From the cell containing the given text, extract its center point as (X, Y) coordinate. 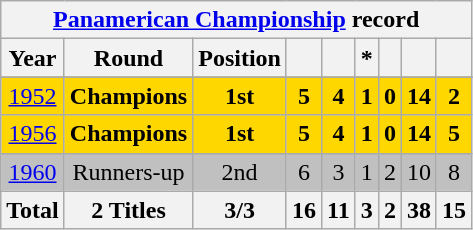
Year (33, 58)
15 (454, 210)
Runners-up (128, 172)
1960 (33, 172)
16 (304, 210)
11 (339, 210)
1956 (33, 134)
38 (418, 210)
Panamerican Championship record (236, 20)
8 (454, 172)
6 (304, 172)
2 Titles (128, 210)
* (366, 58)
10 (418, 172)
2nd (240, 172)
3/3 (240, 210)
Total (33, 210)
Position (240, 58)
Round (128, 58)
1952 (33, 96)
